Identify which cell holds the provided text, then report its (x, y) central coordinate. 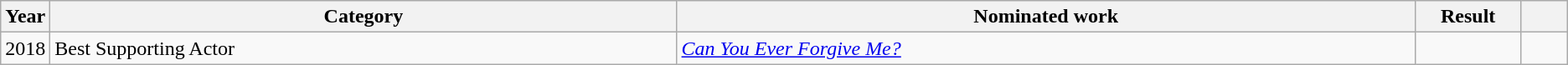
Best Supporting Actor (364, 48)
Can You Ever Forgive Me? (1045, 48)
Category (364, 17)
Result (1467, 17)
Year (25, 17)
Nominated work (1045, 17)
2018 (25, 48)
